For the text-containing cell, return its midpoint in (X, Y) coordinate format. 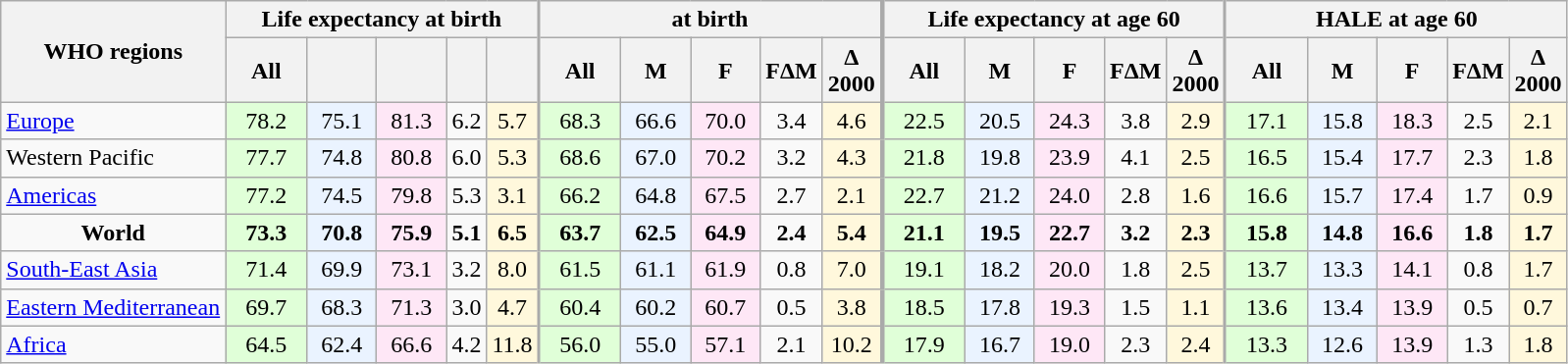
3.4 (791, 121)
Life expectancy at age 60 (1054, 20)
4.1 (1134, 158)
1.3 (1478, 344)
78.2 (267, 121)
0.9 (1539, 195)
14.8 (1342, 233)
77.2 (267, 195)
17.4 (1413, 195)
Europe (114, 121)
70.2 (726, 158)
Western Pacific (114, 158)
74.5 (341, 195)
60.7 (726, 307)
61.5 (580, 270)
South-East Asia (114, 270)
World (114, 233)
19.3 (1070, 307)
WHO regions (114, 51)
6.2 (467, 121)
75.9 (412, 233)
Eastern Mediterranean (114, 307)
61.1 (655, 270)
6.0 (467, 158)
18.2 (999, 270)
75.1 (341, 121)
7.0 (852, 270)
60.2 (655, 307)
13.6 (1267, 307)
20.0 (1070, 270)
68.6 (580, 158)
80.8 (412, 158)
18.3 (1413, 121)
13.4 (1342, 307)
5.7 (512, 121)
1.5 (1134, 307)
23.9 (1070, 158)
61.9 (726, 270)
15.7 (1342, 195)
21.1 (924, 233)
24.0 (1070, 195)
64.5 (267, 344)
17.8 (999, 307)
73.3 (267, 233)
62.5 (655, 233)
17.9 (924, 344)
20.5 (999, 121)
3.1 (512, 195)
Life expectancy at birth (383, 20)
67.0 (655, 158)
19.1 (924, 270)
70.8 (341, 233)
81.3 (412, 121)
60.4 (580, 307)
11.8 (512, 344)
18.5 (924, 307)
74.8 (341, 158)
12.6 (1342, 344)
73.1 (412, 270)
at birth (710, 20)
2.7 (791, 195)
24.3 (1070, 121)
66.2 (580, 195)
1.1 (1196, 307)
64.9 (726, 233)
79.8 (412, 195)
5.1 (467, 233)
19.0 (1070, 344)
10.2 (852, 344)
4.2 (467, 344)
19.5 (999, 233)
8.0 (512, 270)
16.7 (999, 344)
HALE at age 60 (1396, 20)
63.7 (580, 233)
15.4 (1342, 158)
16.5 (1267, 158)
14.1 (1413, 270)
55.0 (655, 344)
71.4 (267, 270)
57.1 (726, 344)
0.7 (1539, 307)
64.8 (655, 195)
4.6 (852, 121)
4.3 (852, 158)
62.4 (341, 344)
2.8 (1134, 195)
67.5 (726, 195)
Africa (114, 344)
17.1 (1267, 121)
2.9 (1196, 121)
3.0 (467, 307)
6.5 (512, 233)
17.7 (1413, 158)
13.7 (1267, 270)
5.4 (852, 233)
21.8 (924, 158)
77.7 (267, 158)
19.8 (999, 158)
Americas (114, 195)
70.0 (726, 121)
71.3 (412, 307)
4.7 (512, 307)
1.6 (1196, 195)
22.5 (924, 121)
69.9 (341, 270)
21.2 (999, 195)
69.7 (267, 307)
56.0 (580, 344)
